Scan for the cell matching the given text and deliver its [X, Y] coordinate at center. 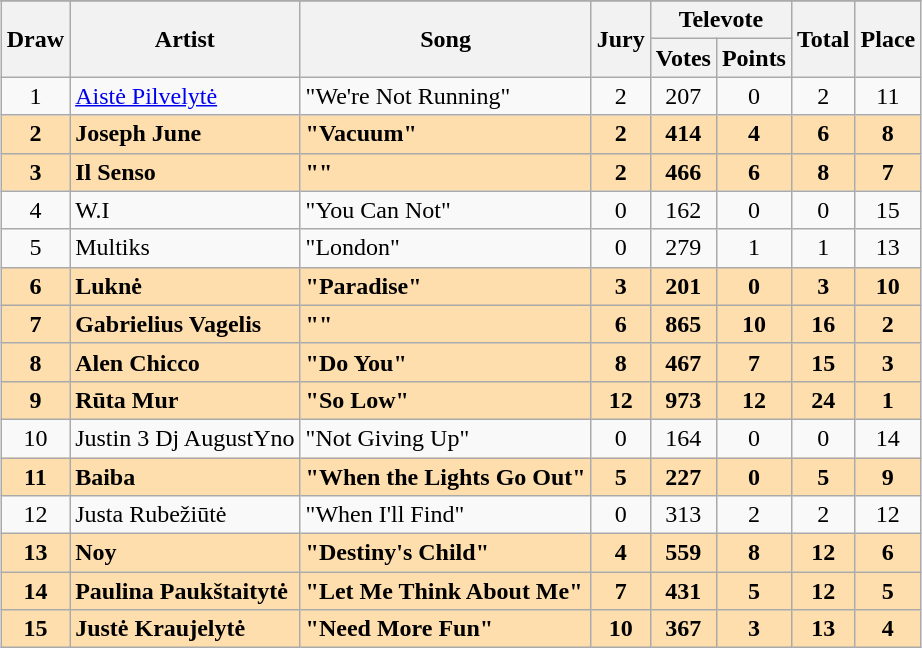
Justė Kraujelytė [185, 629]
24 [823, 400]
"When I'll Find" [446, 515]
Multiks [185, 248]
Points [754, 58]
"When the Lights Go Out" [446, 477]
W.I [185, 210]
Il Senso [185, 172]
"So Low" [446, 400]
Jury [620, 39]
367 [683, 629]
466 [683, 172]
Televote [720, 20]
414 [683, 134]
279 [683, 248]
"Vacuum" [446, 134]
559 [683, 553]
"Destiny's Child" [446, 553]
467 [683, 362]
207 [683, 96]
Luknė [185, 286]
Joseph June [185, 134]
Draw [35, 39]
Baiba [185, 477]
Song [446, 39]
"London" [446, 248]
313 [683, 515]
"Let Me Think About Me" [446, 591]
"Do You" [446, 362]
201 [683, 286]
973 [683, 400]
Votes [683, 58]
865 [683, 324]
Alen Chicco [185, 362]
Justa Rubežiūtė [185, 515]
"Not Giving Up" [446, 438]
431 [683, 591]
"Need More Fun" [446, 629]
"Paradise" [446, 286]
Paulina Paukštaitytė [185, 591]
Artist [185, 39]
164 [683, 438]
162 [683, 210]
16 [823, 324]
Rūta Mur [185, 400]
Justin 3 Dj AugustYno [185, 438]
Gabrielius Vagelis [185, 324]
227 [683, 477]
Noy [185, 553]
Place [888, 39]
"You Can Not" [446, 210]
Aistė Pilvelytė [185, 96]
"We're Not Running" [446, 96]
Total [823, 39]
